Search for the cell housing the specified text and yield its [x, y] center coordinate. 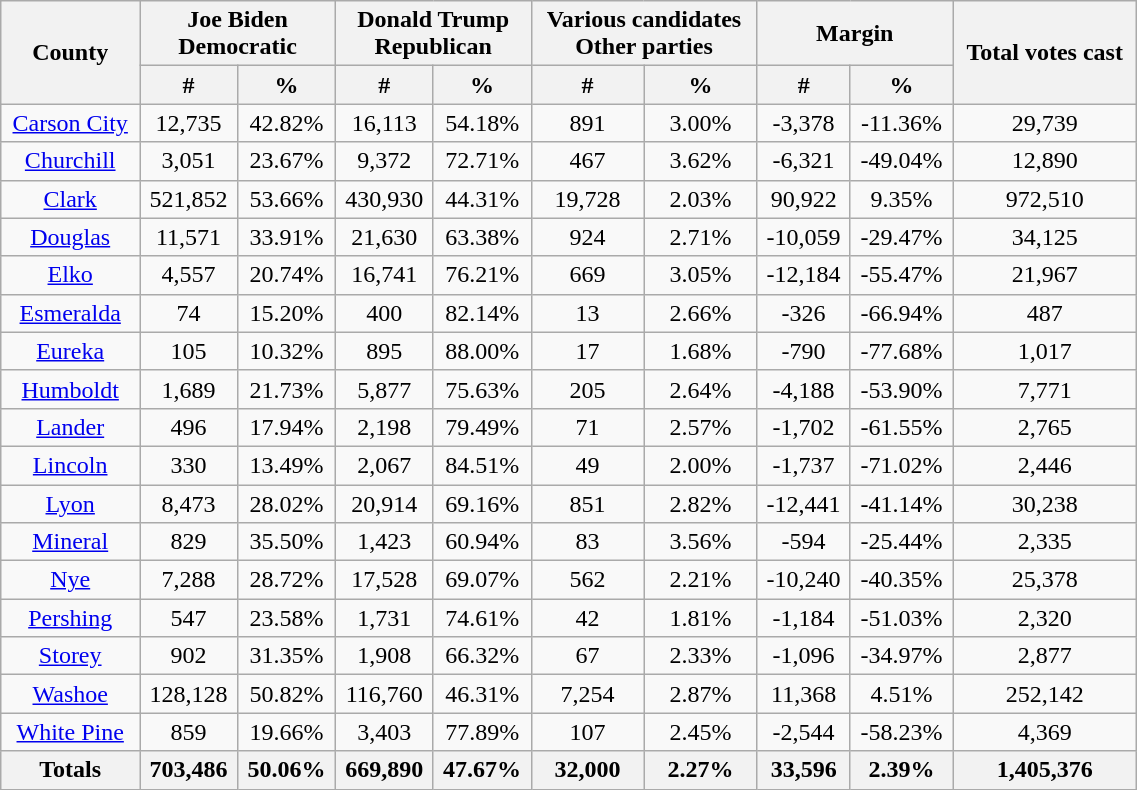
9.35% [901, 199]
13.49% [286, 465]
2.00% [700, 465]
76.21% [482, 275]
Nye [70, 580]
829 [189, 542]
3.56% [700, 542]
-790 [804, 351]
521,852 [189, 199]
-4,188 [804, 389]
8,473 [189, 503]
2.87% [700, 694]
21,967 [1045, 275]
895 [384, 351]
2.03% [700, 199]
63.38% [482, 237]
53.66% [286, 199]
11,368 [804, 694]
Lincoln [70, 465]
74 [189, 313]
Mineral [70, 542]
17.94% [286, 427]
-6,321 [804, 161]
128,128 [189, 694]
54.18% [482, 123]
-53.90% [901, 389]
891 [588, 123]
924 [588, 237]
3.05% [700, 275]
17,528 [384, 580]
4,369 [1045, 732]
71 [588, 427]
83 [588, 542]
2.64% [700, 389]
19.66% [286, 732]
Clark [70, 199]
Carson City [70, 123]
902 [189, 656]
2.39% [901, 770]
9,372 [384, 161]
Pershing [70, 618]
Lander [70, 427]
Eureka [70, 351]
-12,441 [804, 503]
1,689 [189, 389]
107 [588, 732]
-1,184 [804, 618]
Totals [70, 770]
2.21% [700, 580]
33,596 [804, 770]
White Pine [70, 732]
851 [588, 503]
3,403 [384, 732]
Storey [70, 656]
-40.35% [901, 580]
32,000 [588, 770]
60.94% [482, 542]
-41.14% [901, 503]
-29.47% [901, 237]
46.31% [482, 694]
77.89% [482, 732]
69.16% [482, 503]
972,510 [1045, 199]
859 [189, 732]
2,765 [1045, 427]
669,890 [384, 770]
-326 [804, 313]
-1,737 [804, 465]
2.66% [700, 313]
10.32% [286, 351]
2,198 [384, 427]
-594 [804, 542]
1.81% [700, 618]
74.61% [482, 618]
69.07% [482, 580]
467 [588, 161]
16,741 [384, 275]
-10,059 [804, 237]
23.58% [286, 618]
Donald TrumpRepublican [433, 34]
2.57% [700, 427]
79.49% [482, 427]
1,908 [384, 656]
-51.03% [901, 618]
1,405,376 [1045, 770]
-2,544 [804, 732]
-61.55% [901, 427]
30,238 [1045, 503]
20,914 [384, 503]
15.20% [286, 313]
66.32% [482, 656]
50.82% [286, 694]
Douglas [70, 237]
Joe BidenDemocratic [238, 34]
16,113 [384, 123]
105 [189, 351]
-49.04% [901, 161]
562 [588, 580]
Margin [855, 34]
29,739 [1045, 123]
28.72% [286, 580]
Washoe [70, 694]
4,557 [189, 275]
2,067 [384, 465]
2,877 [1045, 656]
67 [588, 656]
2.27% [700, 770]
7,288 [189, 580]
1,423 [384, 542]
487 [1045, 313]
33.91% [286, 237]
44.31% [482, 199]
1.68% [700, 351]
Lyon [70, 503]
42.82% [286, 123]
3.00% [700, 123]
7,771 [1045, 389]
Esmeralda [70, 313]
430,930 [384, 199]
5,877 [384, 389]
49 [588, 465]
400 [384, 313]
Elko [70, 275]
-34.97% [901, 656]
496 [189, 427]
17 [588, 351]
-1,096 [804, 656]
703,486 [189, 770]
2,335 [1045, 542]
116,760 [384, 694]
90,922 [804, 199]
12,890 [1045, 161]
2.71% [700, 237]
-58.23% [901, 732]
23.67% [286, 161]
2,446 [1045, 465]
-77.68% [901, 351]
2.82% [700, 503]
35.50% [286, 542]
42 [588, 618]
2.45% [700, 732]
-66.94% [901, 313]
252,142 [1045, 694]
-10,240 [804, 580]
25,378 [1045, 580]
4.51% [901, 694]
72.71% [482, 161]
Churchill [70, 161]
669 [588, 275]
12,735 [189, 123]
19,728 [588, 199]
547 [189, 618]
330 [189, 465]
-55.47% [901, 275]
Various candidatesOther parties [644, 34]
1,017 [1045, 351]
28.02% [286, 503]
1,731 [384, 618]
20.74% [286, 275]
County [70, 52]
-11.36% [901, 123]
21.73% [286, 389]
11,571 [189, 237]
2.33% [700, 656]
82.14% [482, 313]
47.67% [482, 770]
Humboldt [70, 389]
13 [588, 313]
7,254 [588, 694]
84.51% [482, 465]
50.06% [286, 770]
205 [588, 389]
2,320 [1045, 618]
88.00% [482, 351]
31.35% [286, 656]
3,051 [189, 161]
-71.02% [901, 465]
75.63% [482, 389]
-25.44% [901, 542]
-12,184 [804, 275]
34,125 [1045, 237]
Total votes cast [1045, 52]
-1,702 [804, 427]
-3,378 [804, 123]
3.62% [700, 161]
21,630 [384, 237]
